Extract the (x, y) coordinate from the center of the cell holding the provided text.  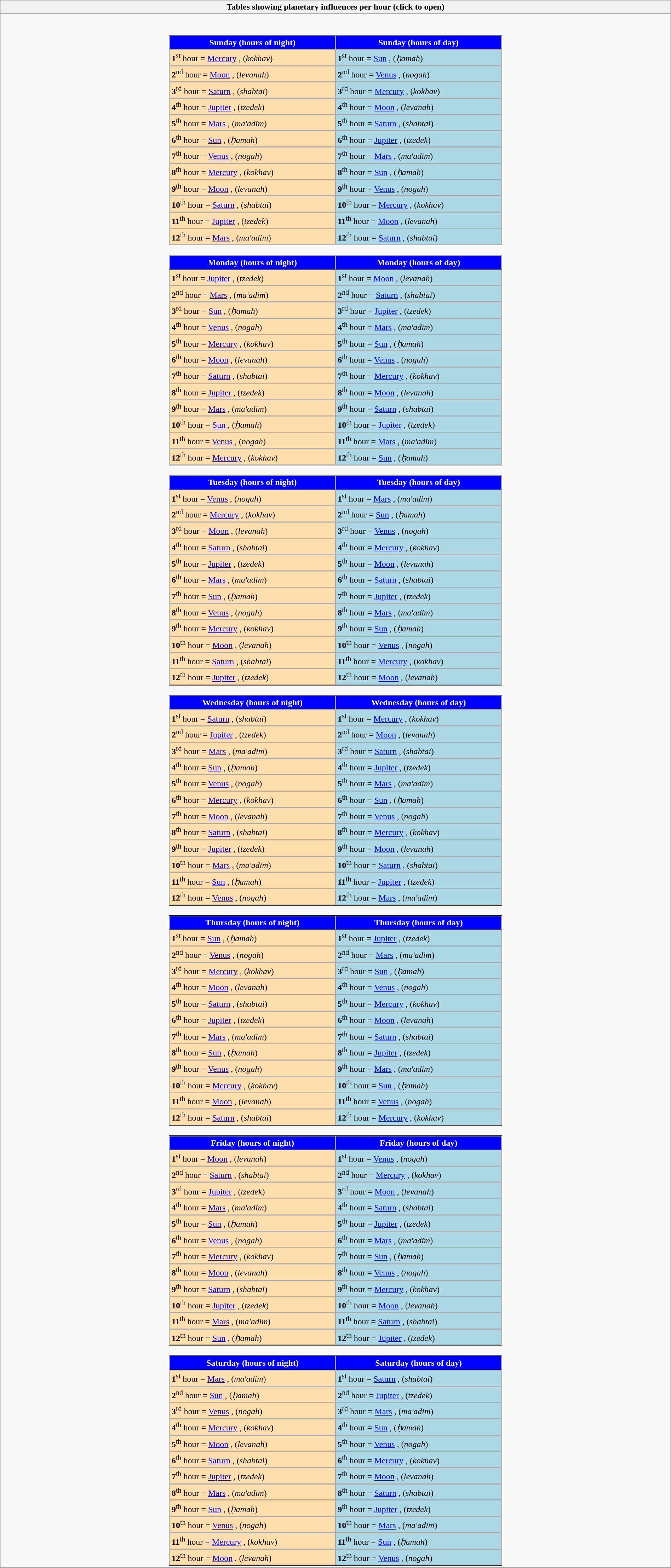
Friday (hours of night) (253, 1143)
Thursday (hours of night) (253, 923)
Tables showing planetary influences per hour (click to open) (335, 7)
Tuesday (hours of day) (418, 482)
Monday (hours of day) (418, 262)
Sunday (hours of night) (253, 42)
Wednesday (hours of night) (253, 702)
Saturday (hours of day) (418, 1363)
Sunday (hours of day) (418, 42)
Tuesday (hours of night) (253, 482)
Friday (hours of day) (418, 1143)
Monday (hours of night) (253, 262)
Thursday (hours of day) (418, 923)
Wednesday (hours of day) (418, 702)
Saturday (hours of night) (253, 1363)
